Capture the cell that displays the provided text and extract its (x, y) central coordinate. 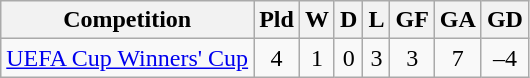
0 (348, 58)
Competition (128, 20)
UEFA Cup Winners' Cup (128, 58)
D (348, 20)
L (376, 20)
7 (458, 58)
W (316, 20)
4 (277, 58)
GF (412, 20)
1 (316, 58)
GA (458, 20)
Pld (277, 20)
–4 (504, 58)
GD (504, 20)
